Identify which cell holds the provided text, then report its [x, y] central coordinate. 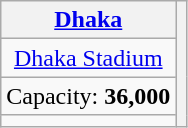
Capacity: 36,000 [88, 96]
Dhaka Stadium [88, 58]
Dhaka [88, 20]
